Pinpoint the cell where the given text exists, returning its [x, y] midpoint coordinate. 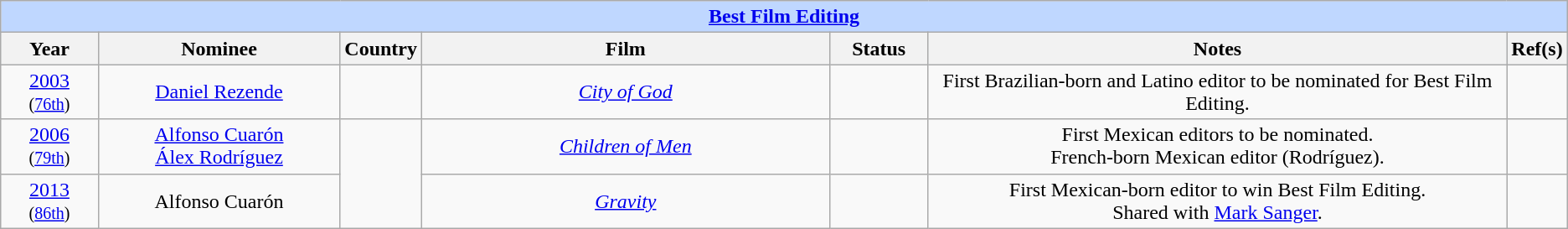
Country [381, 49]
Nominee [219, 49]
2006(79th) [49, 146]
Gravity [627, 201]
Year [49, 49]
Alfonso CuarónÁlex Rodríguez [219, 146]
Best Film Editing [784, 17]
First Mexican editors to be nominated.French-born Mexican editor (Rodríguez). [1218, 146]
First Brazilian-born and Latino editor to be nominated for Best Film Editing. [1218, 92]
2003(76th) [49, 92]
Daniel Rezende [219, 92]
Alfonso Cuarón [219, 201]
City of God [627, 92]
Ref(s) [1537, 49]
First Mexican-born editor to win Best Film Editing.Shared with Mark Sanger. [1218, 201]
Status [879, 49]
2013(86th) [49, 201]
Children of Men [627, 146]
Notes [1218, 49]
Film [627, 49]
